Output the [X, Y] coordinate of the center of the cell containing the given text.  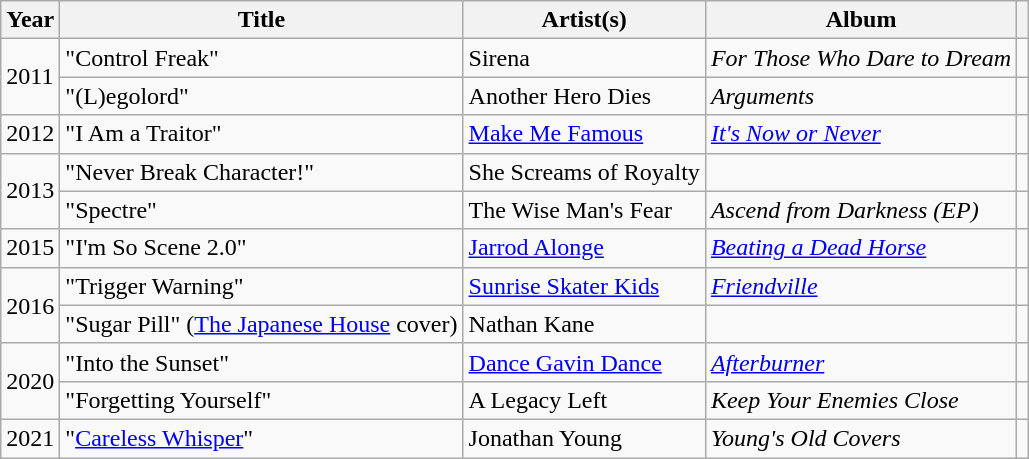
Jarrod Alonge [584, 248]
Afterburner [860, 362]
"Forgetting Yourself" [262, 400]
"Careless Whisper" [262, 438]
2021 [30, 438]
Jonathan Young [584, 438]
2016 [30, 305]
Sirena [584, 58]
Beating a Dead Horse [860, 248]
Nathan Kane [584, 324]
"Never Break Character!" [262, 172]
Young's Old Covers [860, 438]
"I Am a Traitor" [262, 134]
Year [30, 20]
The Wise Man's Fear [584, 210]
Sunrise Skater Kids [584, 286]
"Into the Sunset" [262, 362]
Ascend from Darkness (EP) [860, 210]
"Sugar Pill" (The Japanese House cover) [262, 324]
2015 [30, 248]
"(L)egolord" [262, 96]
Album [860, 20]
For Those Who Dare to Dream [860, 58]
"Spectre" [262, 210]
"I'm So Scene 2.0" [262, 248]
A Legacy Left [584, 400]
2011 [30, 77]
Keep Your Enemies Close [860, 400]
Dance Gavin Dance [584, 362]
She Screams of Royalty [584, 172]
"Control Freak" [262, 58]
Make Me Famous [584, 134]
Arguments [860, 96]
2012 [30, 134]
2020 [30, 381]
It's Now or Never [860, 134]
Another Hero Dies [584, 96]
2013 [30, 191]
Artist(s) [584, 20]
"Trigger Warning" [262, 286]
Friendville [860, 286]
Title [262, 20]
